Extract the (x, y) coordinate from the center of the cell holding the provided text.  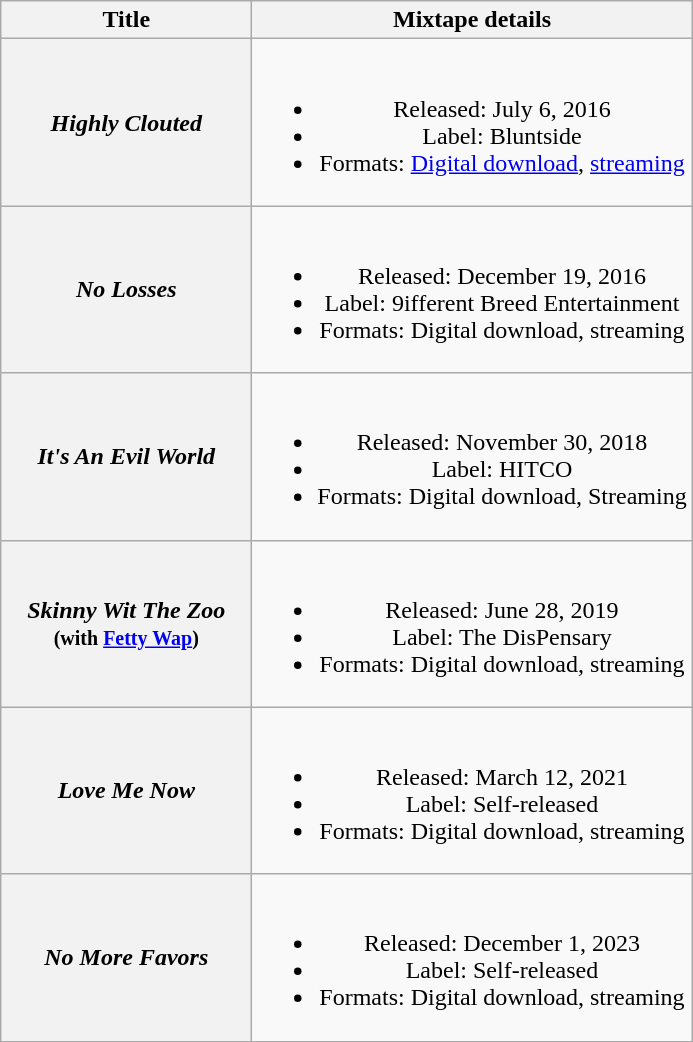
Released: July 6, 2016Label: BluntsideFormats: Digital download, streaming (472, 122)
Released: June 28, 2019Label: The DisPensaryFormats: Digital download, streaming (472, 624)
No Losses (126, 290)
Title (126, 20)
Skinny Wit The Zoo (with Fetty Wap) (126, 624)
It's An Evil World (126, 456)
Released: December 19, 2016Label: 9ifferent Breed EntertainmentFormats: Digital download, streaming (472, 290)
Released: November 30, 2018Label: HITCOFormats: Digital download, Streaming (472, 456)
Released: March 12, 2021Label: Self-releasedFormats: Digital download, streaming (472, 790)
Mixtape details (472, 20)
Highly Clouted (126, 122)
No More Favors (126, 958)
Love Me Now (126, 790)
Released: December 1, 2023Label: Self-releasedFormats: Digital download, streaming (472, 958)
